Determine the [x, y] coordinate at the center of the cell enclosing the given text.  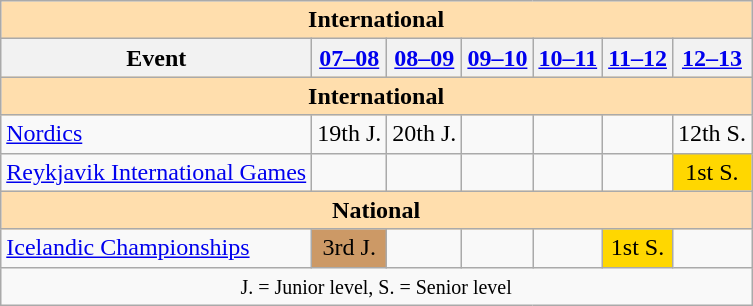
3rd J. [350, 248]
09–10 [498, 58]
11–12 [638, 58]
Icelandic Championships [156, 248]
19th J. [350, 134]
National [376, 210]
Nordics [156, 134]
Event [156, 58]
12th S. [712, 134]
Reykjavik International Games [156, 172]
08–09 [424, 58]
J. = Junior level, S. = Senior level [376, 286]
12–13 [712, 58]
07–08 [350, 58]
10–11 [568, 58]
20th J. [424, 134]
